Capture the cell that displays the provided text and extract its [X, Y] central coordinate. 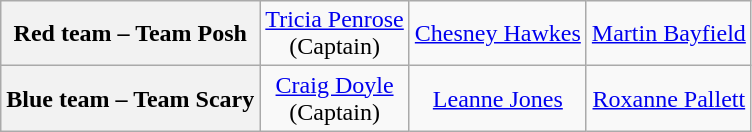
Chesney Hawkes [498, 34]
Leanne Jones [498, 98]
Craig Doyle(Captain) [335, 98]
Red team – Team Posh [130, 34]
Martin Bayfield [668, 34]
Roxanne Pallett [668, 98]
Blue team – Team Scary [130, 98]
Tricia Penrose(Captain) [335, 34]
